Find where the given text appears and provide that cell's center as (x, y) coordinate. 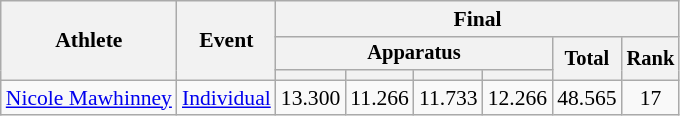
13.300 (310, 98)
17 (651, 98)
Event (226, 40)
Nicole Mawhinney (89, 98)
48.565 (586, 98)
Rank (651, 58)
11.733 (448, 98)
Total (586, 58)
Individual (226, 98)
Final (478, 19)
11.266 (380, 98)
Athlete (89, 40)
12.266 (518, 98)
Apparatus (414, 54)
